Scan for the cell matching the given text and deliver its [X, Y] coordinate at center. 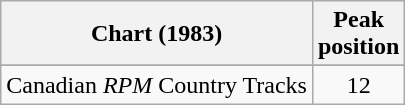
12 [358, 85]
Canadian RPM Country Tracks [157, 85]
Chart (1983) [157, 34]
Peakposition [358, 34]
